Capture the cell that displays the provided text and extract its [X, Y] central coordinate. 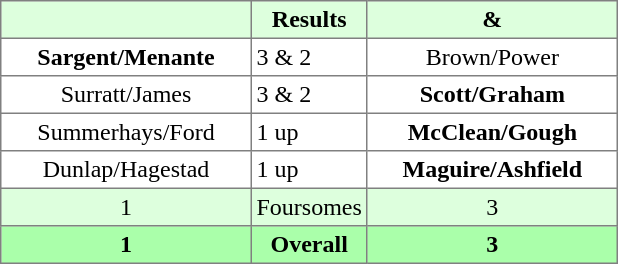
Overall [309, 245]
Summerhays/Ford [126, 132]
Results [309, 20]
Sargent/Menante [126, 57]
Brown/Power [492, 57]
Maguire/Ashfield [492, 170]
McClean/Gough [492, 132]
Scott/Graham [492, 95]
Dunlap/Hagestad [126, 170]
& [492, 20]
Surratt/James [126, 95]
Foursomes [309, 207]
